Find where the given text appears and provide that cell's center as (x, y) coordinate. 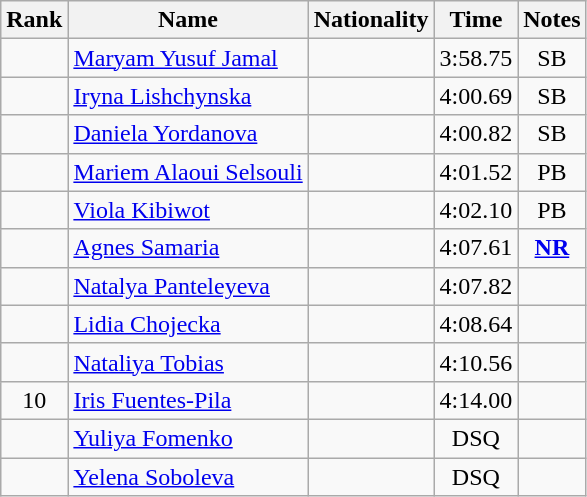
Nationality (371, 20)
4:10.56 (476, 362)
Maryam Yusuf Jamal (188, 58)
Lidia Chojecka (188, 324)
4:07.82 (476, 286)
4:00.82 (476, 134)
Iris Fuentes-Pila (188, 400)
Time (476, 20)
4:08.64 (476, 324)
10 (34, 400)
Iryna Lishchynska (188, 96)
4:00.69 (476, 96)
Daniela Yordanova (188, 134)
4:14.00 (476, 400)
Rank (34, 20)
Yuliya Fomenko (188, 438)
Nataliya Tobias (188, 362)
4:01.52 (476, 172)
Notes (552, 20)
Name (188, 20)
Agnes Samaria (188, 248)
Yelena Soboleva (188, 477)
Natalya Panteleyeva (188, 286)
Viola Kibiwot (188, 210)
NR (552, 248)
4:02.10 (476, 210)
4:07.61 (476, 248)
Mariem Alaoui Selsouli (188, 172)
3:58.75 (476, 58)
